Identify which cell holds the provided text, then report its (X, Y) central coordinate. 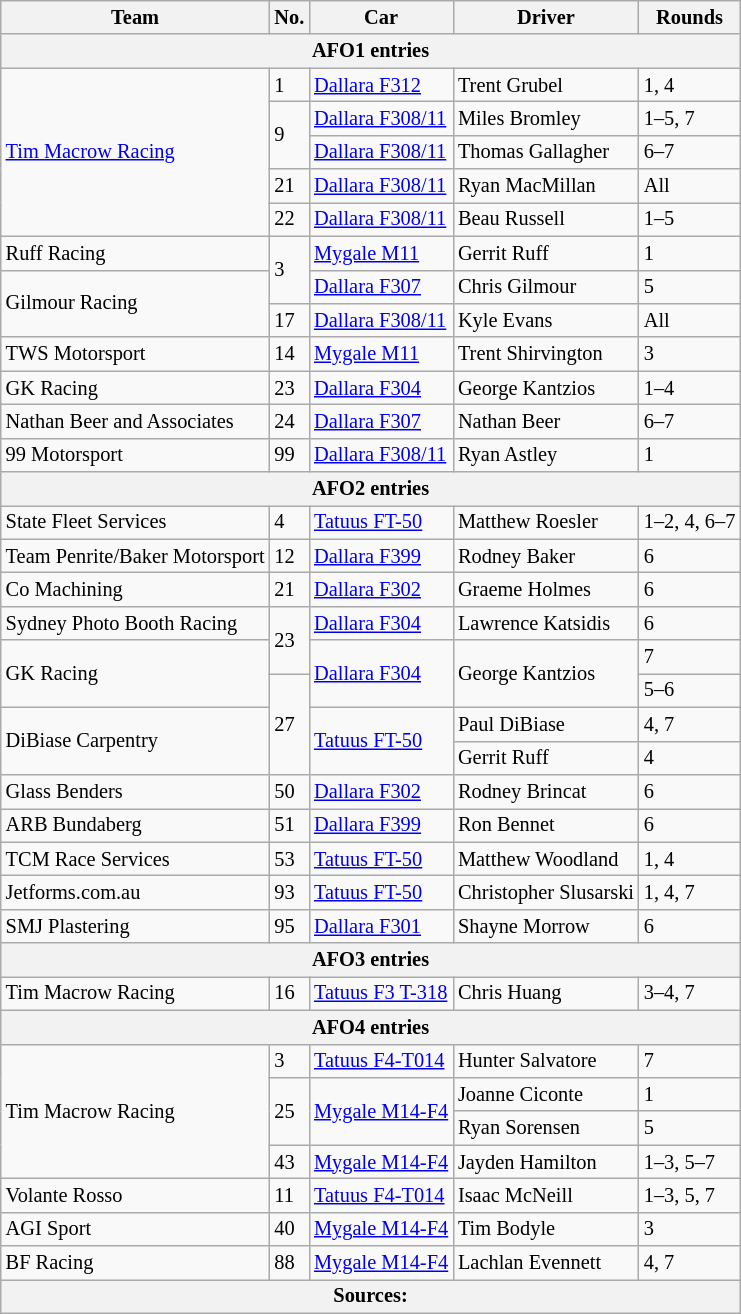
40 (289, 1229)
AFO2 entries (371, 489)
AFO3 entries (371, 960)
Joanne Ciconte (546, 1094)
53 (289, 859)
99 Motorsport (136, 455)
14 (289, 354)
Sydney Photo Booth Racing (136, 623)
Trent Shirvington (546, 354)
Rounds (690, 17)
22 (289, 219)
Matthew Roesler (546, 522)
Thomas Gallagher (546, 152)
Ryan MacMillan (546, 186)
Team Penrite/Baker Motorsport (136, 556)
Dallara F301 (381, 926)
Jayden Hamilton (546, 1162)
50 (289, 791)
Sources: (371, 1296)
Isaac McNeill (546, 1195)
51 (289, 825)
Hunter Salvatore (546, 1061)
Team (136, 17)
Matthew Woodland (546, 859)
BF Racing (136, 1263)
Jetforms.com.au (136, 892)
AFO1 entries (371, 51)
Nathan Beer (546, 421)
1–3, 5, 7 (690, 1195)
Beau Russell (546, 219)
93 (289, 892)
1, 4, 7 (690, 892)
Tatuus F3 T-318 (381, 993)
Lawrence Katsidis (546, 623)
AFO4 entries (371, 1027)
17 (289, 320)
88 (289, 1263)
Chris Gilmour (546, 287)
Ron Bennet (546, 825)
Car (381, 17)
95 (289, 926)
No. (289, 17)
SMJ Plastering (136, 926)
State Fleet Services (136, 522)
11 (289, 1195)
Nathan Beer and Associates (136, 421)
Rodney Baker (546, 556)
Driver (546, 17)
1–5, 7 (690, 118)
12 (289, 556)
Miles Bromley (546, 118)
27 (289, 724)
Christopher Slusarski (546, 892)
99 (289, 455)
1–3, 5–7 (690, 1162)
Paul DiBiase (546, 724)
1–2, 4, 6–7 (690, 522)
1–5 (690, 219)
Ryan Astley (546, 455)
Volante Rosso (136, 1195)
ARB Bundaberg (136, 825)
DiBiase Carpentry (136, 740)
TWS Motorsport (136, 354)
TCM Race Services (136, 859)
Co Machining (136, 589)
Glass Benders (136, 791)
Rodney Brincat (546, 791)
25 (289, 1110)
Lachlan Evennett (546, 1263)
9 (289, 134)
Kyle Evans (546, 320)
AGI Sport (136, 1229)
Ruff Racing (136, 253)
5–6 (690, 690)
3–4, 7 (690, 993)
Shayne Morrow (546, 926)
Tim Bodyle (546, 1229)
43 (289, 1162)
Ryan Sorensen (546, 1128)
24 (289, 421)
16 (289, 993)
Gilmour Racing (136, 304)
Graeme Holmes (546, 589)
Chris Huang (546, 993)
Dallara F312 (381, 85)
Trent Grubel (546, 85)
1–4 (690, 388)
